For the text-containing cell, return its midpoint in (x, y) coordinate format. 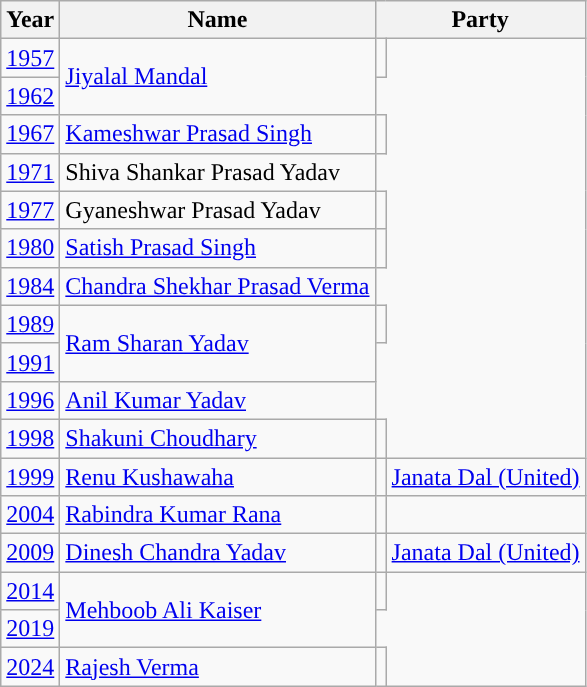
1957 (30, 58)
2009 (30, 553)
Rajesh Verma (218, 667)
2024 (30, 667)
Kameshwar Prasad Singh (218, 134)
Name (218, 20)
1998 (30, 438)
Anil Kumar Yadav (218, 400)
1980 (30, 248)
Chandra Shekhar Prasad Verma (218, 286)
Shiva Shankar Prasad Yadav (218, 172)
1967 (30, 134)
2004 (30, 515)
Gyaneshwar Prasad Yadav (218, 210)
2014 (30, 591)
Ram Sharan Yadav (218, 343)
1971 (30, 172)
Year (30, 20)
Jiyalal Mandal (218, 77)
1962 (30, 96)
Dinesh Chandra Yadav (218, 553)
Rabindra Kumar Rana (218, 515)
1989 (30, 324)
1977 (30, 210)
2019 (30, 629)
Mehboob Ali Kaiser (218, 610)
Renu Kushawaha (218, 477)
Shakuni Choudhary (218, 438)
1996 (30, 400)
Satish Prasad Singh (218, 248)
1999 (30, 477)
Party (480, 20)
1984 (30, 286)
1991 (30, 362)
